Locate the cell with the specified text and output its [X, Y] center coordinate. 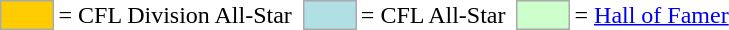
= CFL All-Star [433, 15]
= CFL Division All-Star [175, 15]
